From the cell containing the given text, extract its center point as (x, y) coordinate. 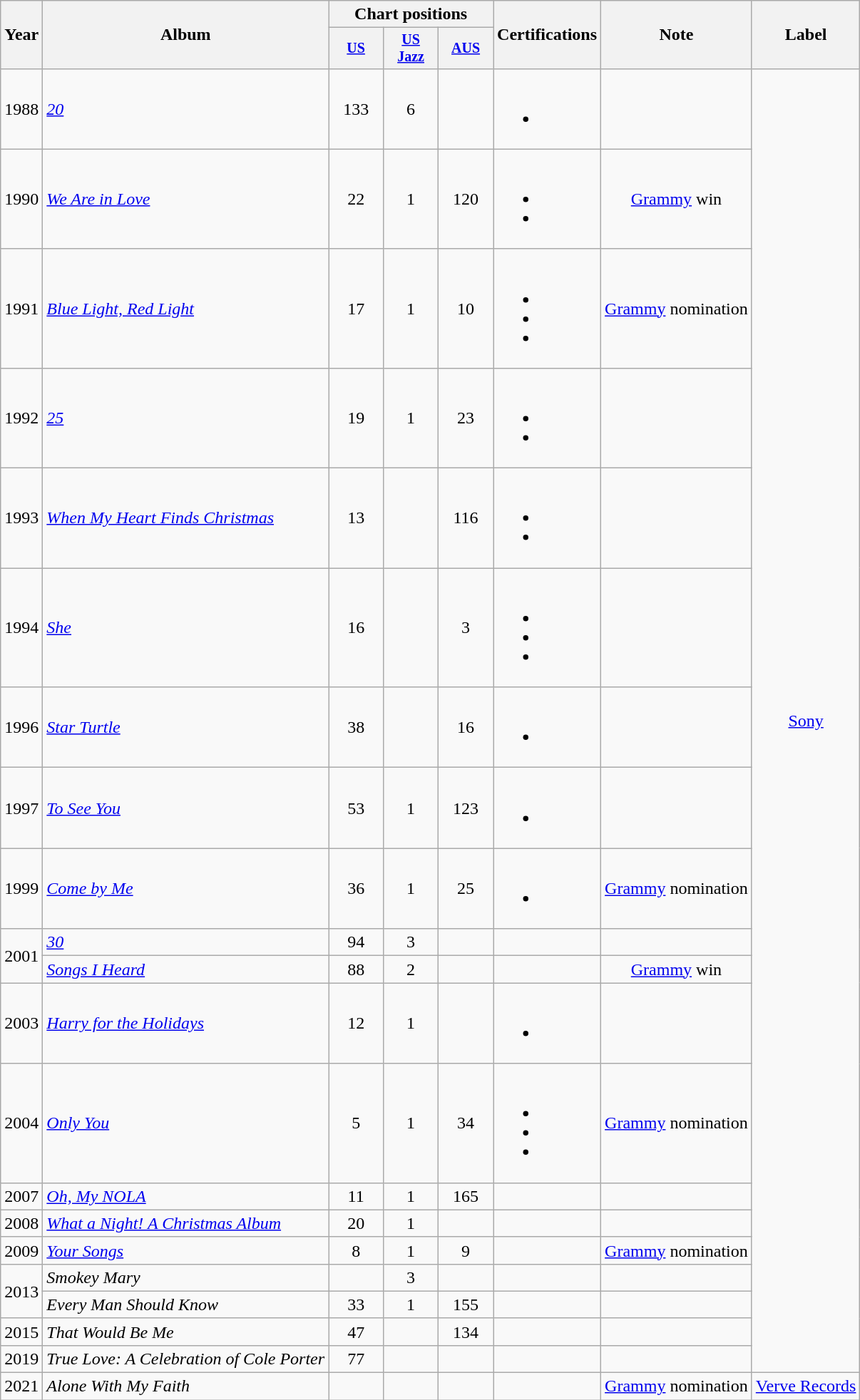
8 (357, 1250)
77 (357, 1359)
2009 (21, 1250)
5 (357, 1123)
12 (357, 1024)
AUS (466, 48)
Songs I Heard (185, 969)
Label (806, 35)
134 (466, 1332)
US (357, 48)
10 (466, 308)
1988 (21, 108)
23 (466, 418)
2004 (21, 1123)
Chart positions (411, 14)
Every Man Should Know (185, 1304)
Oh, My NOLA (185, 1196)
30 (185, 942)
9 (466, 1250)
Alone With My Faith (185, 1386)
1992 (21, 418)
Harry for the Holidays (185, 1024)
1990 (21, 199)
47 (357, 1332)
155 (466, 1304)
2019 (21, 1359)
Year (21, 35)
133 (357, 108)
2015 (21, 1332)
2021 (21, 1386)
Verve Records (806, 1386)
2001 (21, 956)
When My Heart Finds Christmas (185, 518)
That Would Be Me (185, 1332)
Come by Me (185, 888)
2007 (21, 1196)
US Jazz (411, 48)
1997 (21, 808)
1994 (21, 627)
13 (357, 518)
1996 (21, 727)
Blue Light, Red Light (185, 308)
2008 (21, 1223)
88 (357, 969)
Certifications (548, 35)
123 (466, 808)
36 (357, 888)
2003 (21, 1024)
120 (466, 199)
Star Turtle (185, 727)
94 (357, 942)
38 (357, 727)
True Love: A Celebration of Cole Porter (185, 1359)
What a Night! A Christmas Album (185, 1223)
To See You (185, 808)
17 (357, 308)
Sony (806, 720)
6 (411, 108)
Your Songs (185, 1250)
19 (357, 418)
Note (677, 35)
53 (357, 808)
33 (357, 1304)
11 (357, 1196)
116 (466, 518)
22 (357, 199)
1993 (21, 518)
34 (466, 1123)
2013 (21, 1291)
Album (185, 35)
Only You (185, 1123)
Smokey Mary (185, 1277)
2 (411, 969)
We Are in Love (185, 199)
1991 (21, 308)
1999 (21, 888)
165 (466, 1196)
She (185, 627)
